Detect which cell encompasses the target text, then output its (x, y) center coordinate. 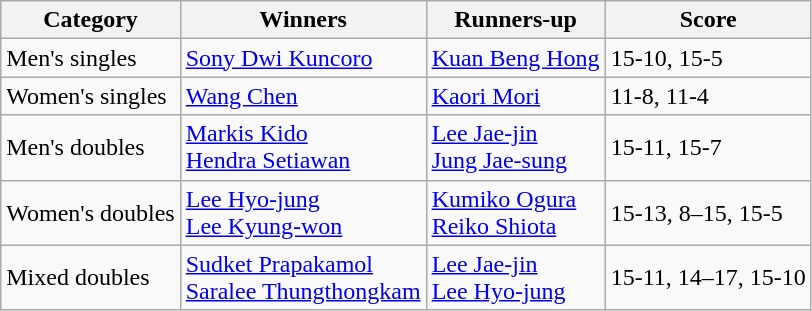
15-11, 15-7 (708, 148)
Men's singles (90, 58)
15-10, 15-5 (708, 58)
11-8, 11-4 (708, 96)
Category (90, 20)
15-11, 14–17, 15-10 (708, 278)
Kuan Beng Hong (516, 58)
Lee Jae-jin Jung Jae-sung (516, 148)
Runners-up (516, 20)
Women's singles (90, 96)
Winners (303, 20)
Kumiko Ogura Reiko Shiota (516, 212)
Men's doubles (90, 148)
15-13, 8–15, 15-5 (708, 212)
Sony Dwi Kuncoro (303, 58)
Score (708, 20)
Kaori Mori (516, 96)
Wang Chen (303, 96)
Markis Kido Hendra Setiawan (303, 148)
Mixed doubles (90, 278)
Sudket Prapakamol Saralee Thungthongkam (303, 278)
Lee Jae-jin Lee Hyo-jung (516, 278)
Women's doubles (90, 212)
Lee Hyo-jung Lee Kyung-won (303, 212)
